Extract the [x, y] coordinate from the center of the cell holding the provided text.  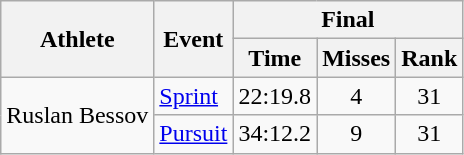
Sprint [194, 96]
Event [194, 39]
Ruslan Bessov [78, 115]
4 [356, 96]
9 [356, 134]
Misses [356, 58]
Athlete [78, 39]
Pursuit [194, 134]
Rank [430, 58]
22:19.8 [275, 96]
Final [348, 20]
Time [275, 58]
34:12.2 [275, 134]
